Detect which cell encompasses the target text, then output its (X, Y) center coordinate. 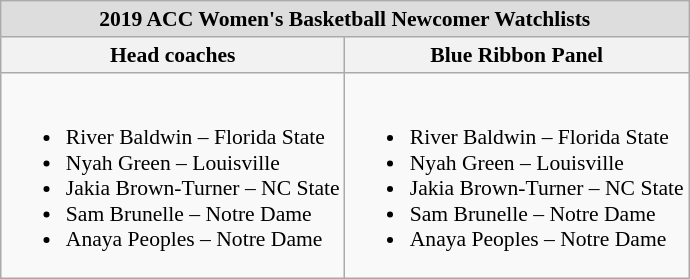
Blue Ribbon Panel (517, 55)
2019 ACC Women's Basketball Newcomer Watchlists (345, 19)
Head coaches (173, 55)
